Output the [x, y] coordinate of the center of the cell containing the given text.  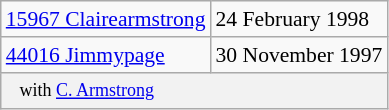
44016 Jimmypage [106, 55]
15967 Clairearmstrong [106, 19]
30 November 1997 [300, 55]
with C. Armstrong [194, 90]
24 February 1998 [300, 19]
